Return (X, Y) of the center of cell containing provided text 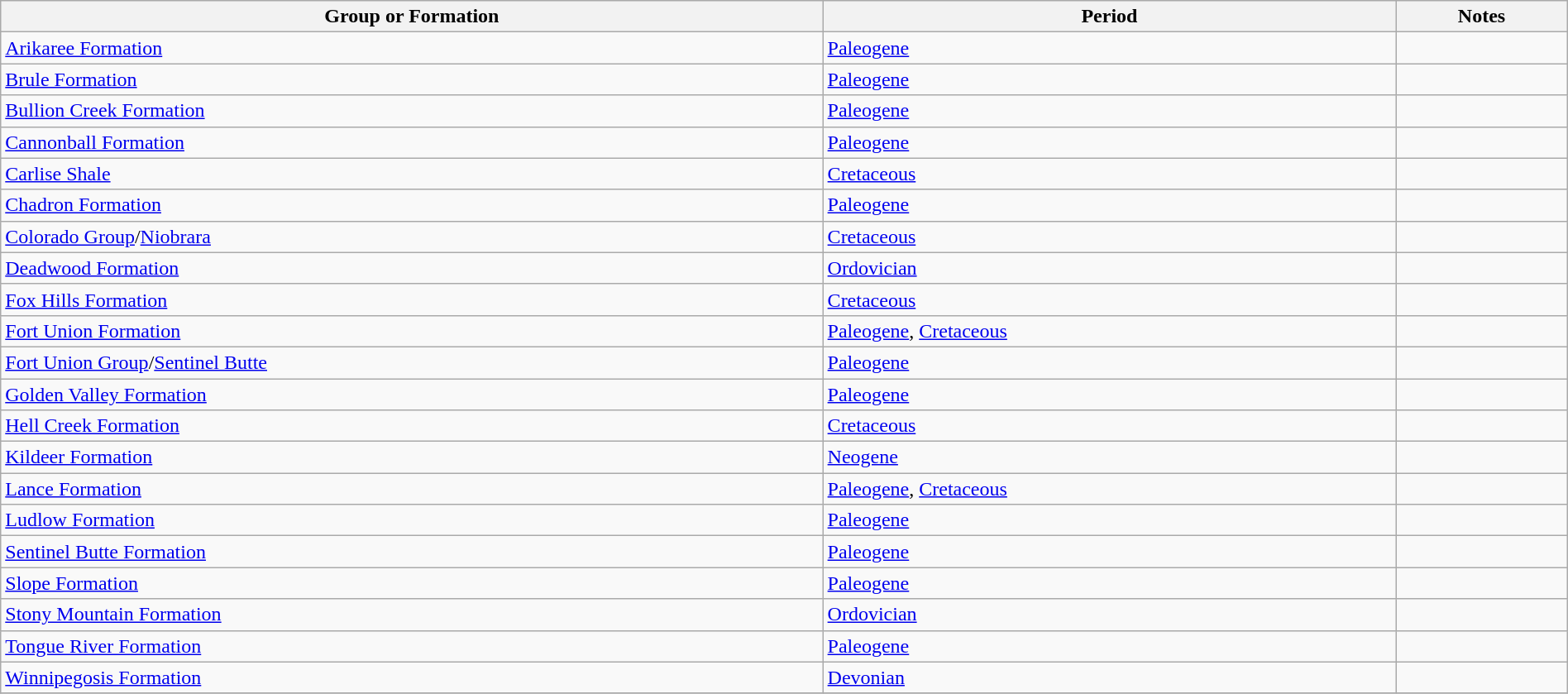
Stony Mountain Formation (412, 615)
Golden Valley Formation (412, 395)
Bullion Creek Formation (412, 111)
Period (1110, 17)
Lance Formation (412, 489)
Fox Hills Formation (412, 299)
Arikaree Formation (412, 48)
Neogene (1110, 457)
Carlise Shale (412, 174)
Slope Formation (412, 583)
Colorado Group/Niobrara (412, 237)
Chadron Formation (412, 205)
Deadwood Formation (412, 268)
Winnipegosis Formation (412, 677)
Cannonball Formation (412, 142)
Notes (1482, 17)
Fort Union Formation (412, 331)
Group or Formation (412, 17)
Kildeer Formation (412, 457)
Devonian (1110, 677)
Hell Creek Formation (412, 426)
Tongue River Formation (412, 646)
Ludlow Formation (412, 520)
Fort Union Group/Sentinel Butte (412, 362)
Sentinel Butte Formation (412, 552)
Brule Formation (412, 79)
